Identify which cell holds the provided text, then report its (x, y) central coordinate. 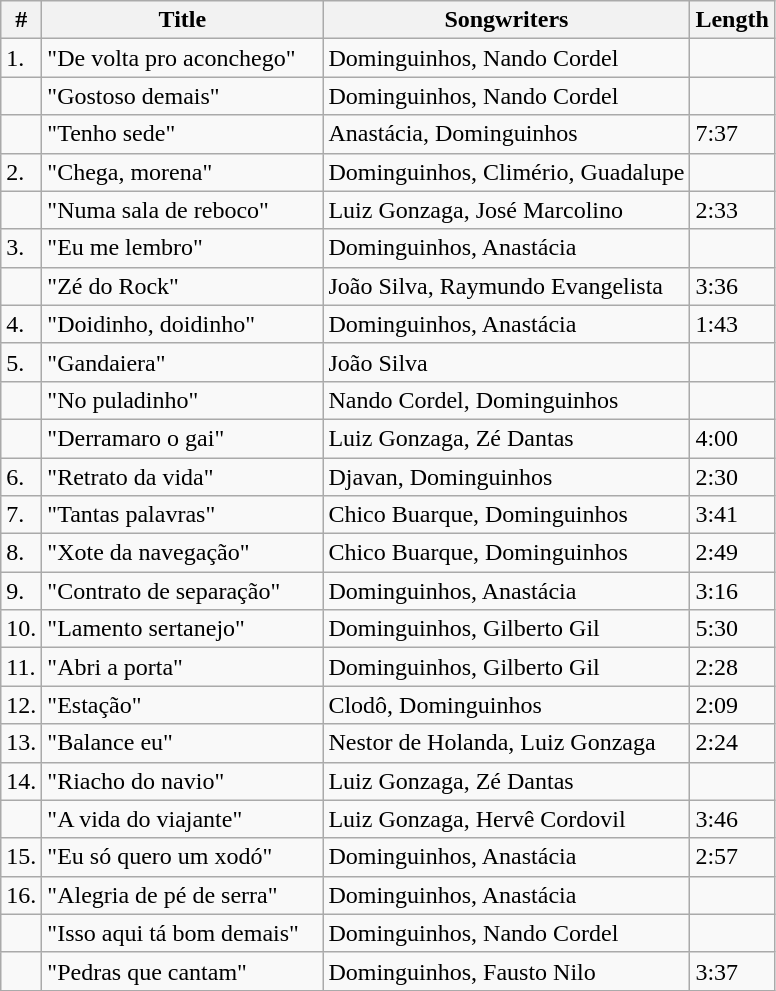
1. (22, 58)
Clodô, Dominguinhos (506, 705)
"No puladinho" (182, 400)
3:16 (732, 591)
2. (22, 172)
Dominguinhos, Climério, Guadalupe (506, 172)
11. (22, 667)
"Isso aqui tá bom demais" (182, 933)
"Estação" (182, 705)
4:00 (732, 438)
"Abri a porta" (182, 667)
3:36 (732, 286)
Luiz Gonzaga, Hervê Cordovil (506, 819)
"Riacho do navio" (182, 781)
"A vida do viajante" (182, 819)
"Eu só quero um xodó" (182, 857)
"Xote da navegação" (182, 553)
10. (22, 629)
2:24 (732, 743)
Title (182, 20)
"Eu me lembro" (182, 248)
1:43 (732, 324)
Nando Cordel, Dominguinhos (506, 400)
Dominguinhos, Fausto Nilo (506, 971)
"Tantas palavras" (182, 515)
"Lamento sertanejo" (182, 629)
"Gandaiera" (182, 362)
6. (22, 477)
"Pedras que cantam" (182, 971)
"Gostoso demais" (182, 96)
2:28 (732, 667)
João Silva (506, 362)
2:49 (732, 553)
Luiz Gonzaga, José Marcolino (506, 210)
2:33 (732, 210)
Length (732, 20)
3:37 (732, 971)
5. (22, 362)
"Balance eu" (182, 743)
"Contrato de separação" (182, 591)
"Derramaro o gai" (182, 438)
"Tenho sede" (182, 134)
"Chega, morena" (182, 172)
"De volta pro aconchego" (182, 58)
9. (22, 591)
Nestor de Holanda, Luiz Gonzaga (506, 743)
"Numa sala de reboco" (182, 210)
14. (22, 781)
7. (22, 515)
16. (22, 895)
"Doidinho, doidinho" (182, 324)
Djavan, Dominguinhos (506, 477)
"Retrato da vida" (182, 477)
Songwriters (506, 20)
15. (22, 857)
# (22, 20)
2:57 (732, 857)
3. (22, 248)
3:41 (732, 515)
3:46 (732, 819)
2:09 (732, 705)
2:30 (732, 477)
7:37 (732, 134)
"Alegria de pé de serra" (182, 895)
4. (22, 324)
"Zé do Rock" (182, 286)
5:30 (732, 629)
13. (22, 743)
8. (22, 553)
12. (22, 705)
João Silva, Raymundo Evangelista (506, 286)
Anastácia, Dominguinhos (506, 134)
